Locate the cell with the specified text and output its (X, Y) center coordinate. 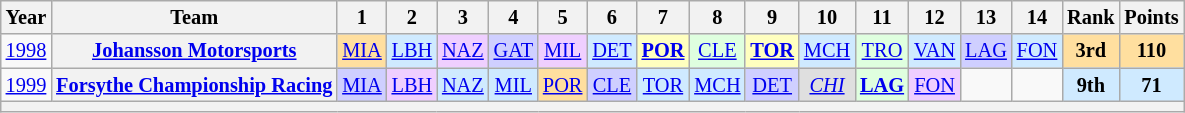
GAT (514, 51)
Johansson Motorsports (194, 51)
Forsythe Championship Racing (194, 85)
8 (717, 17)
CHI (827, 85)
5 (562, 17)
2 (412, 17)
6 (612, 17)
9 (772, 17)
Team (194, 17)
4 (514, 17)
9th (1090, 85)
3 (463, 17)
7 (664, 17)
TRO (882, 51)
110 (1151, 51)
12 (934, 17)
Points (1151, 17)
Rank (1090, 17)
1999 (26, 85)
1 (362, 17)
13 (986, 17)
VAN (934, 51)
71 (1151, 85)
Year (26, 17)
14 (1037, 17)
3rd (1090, 51)
11 (882, 17)
1998 (26, 51)
10 (827, 17)
